Capture the cell that displays the provided text and extract its [x, y] central coordinate. 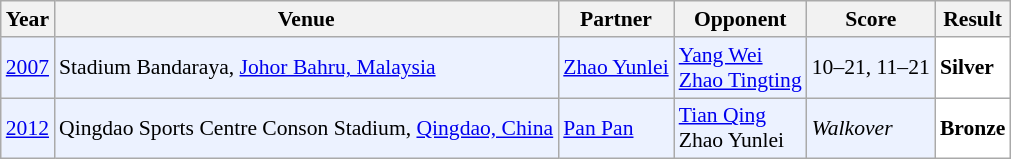
Result [973, 19]
Venue [306, 19]
Pan Pan [616, 128]
Stadium Bandaraya, Johor Bahru, Malaysia [306, 68]
Yang Wei Zhao Tingting [740, 68]
Year [28, 19]
Walkover [871, 128]
2012 [28, 128]
Silver [973, 68]
2007 [28, 68]
Score [871, 19]
Bronze [973, 128]
Partner [616, 19]
10–21, 11–21 [871, 68]
Opponent [740, 19]
Zhao Yunlei [616, 68]
Tian Qing Zhao Yunlei [740, 128]
Qingdao Sports Centre Conson Stadium, Qingdao, China [306, 128]
